Identify which cell holds the provided text, then report its (x, y) central coordinate. 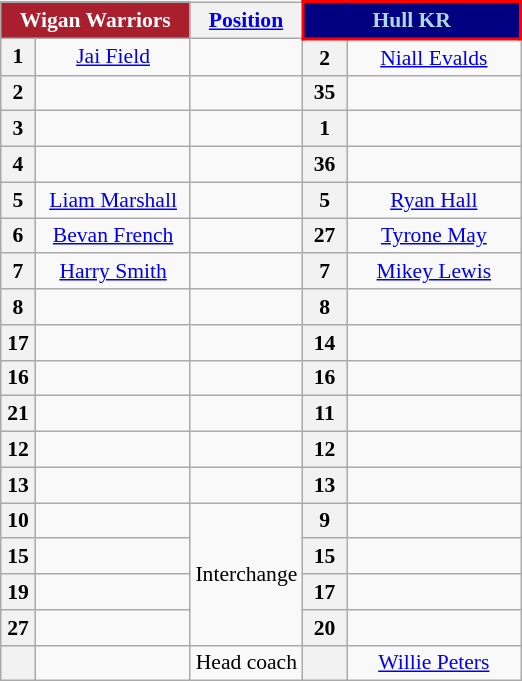
14 (324, 343)
21 (18, 414)
35 (324, 93)
Position (246, 20)
3 (18, 129)
9 (324, 521)
19 (18, 592)
Harry Smith (114, 272)
Head coach (246, 663)
Jai Field (114, 57)
Mikey Lewis (434, 272)
Niall Evalds (434, 57)
11 (324, 414)
6 (18, 236)
10 (18, 521)
Hull KR (412, 20)
4 (18, 165)
Interchange (246, 574)
Liam Marshall (114, 200)
Bevan French (114, 236)
20 (324, 628)
36 (324, 165)
Wigan Warriors (95, 20)
Tyrone May (434, 236)
Ryan Hall (434, 200)
Willie Peters (434, 663)
